Locate the cell with the specified text and output its (X, Y) center coordinate. 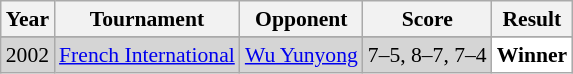
Tournament (147, 19)
Opponent (302, 19)
7–5, 8–7, 7–4 (428, 55)
Year (28, 19)
Wu Yunyong (302, 55)
Result (532, 19)
Score (428, 19)
2002 (28, 55)
Winner (532, 55)
French International (147, 55)
